Find where the given text appears and provide that cell's center as [X, Y] coordinate. 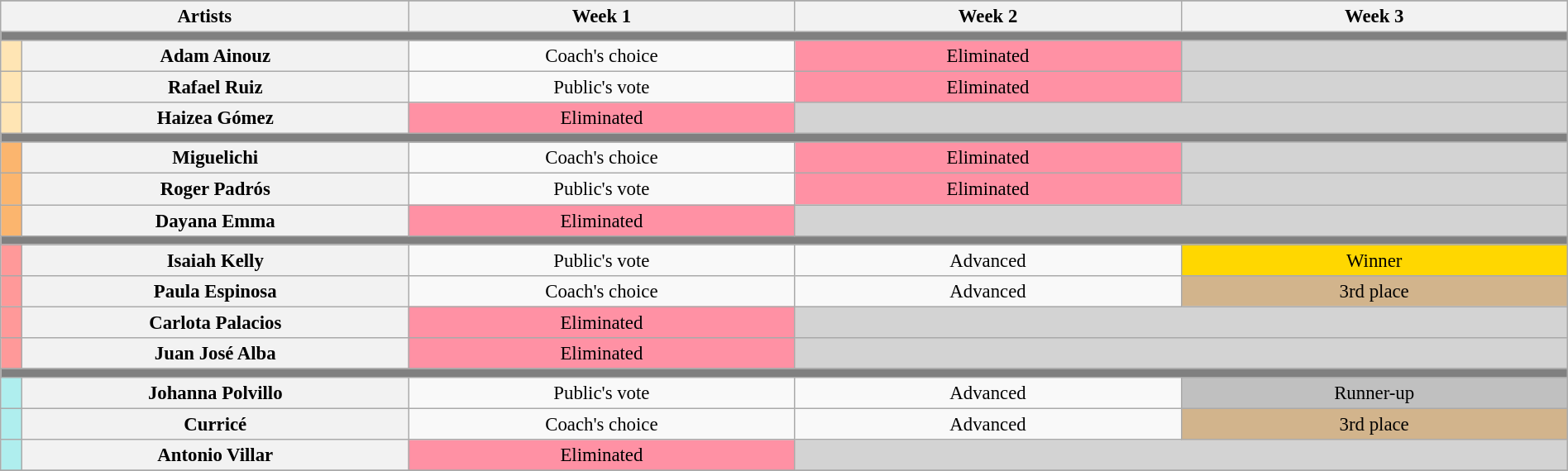
Week 1 [602, 17]
Adam Ainouz [215, 56]
Week 3 [1374, 17]
Rafael Ruiz [215, 88]
Miguelichi [215, 158]
Haizea Gómez [215, 118]
Antonio Villar [215, 455]
Johanna Polvillo [215, 393]
Paula Espinosa [215, 291]
Carlota Palacios [215, 322]
Week 2 [987, 17]
Curricé [215, 424]
Winner [1374, 260]
Juan José Alba [215, 354]
Artists [205, 17]
Roger Padrós [215, 189]
Isaiah Kelly [215, 260]
Runner-up [1374, 393]
Dayana Emma [215, 221]
